Provide the [X, Y] coordinate of the cell's center where the given text is located.  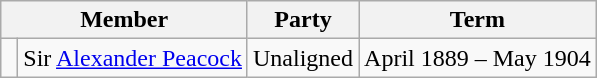
Party [302, 20]
Sir Alexander Peacock [133, 58]
Member [124, 20]
Term [478, 20]
Unaligned [302, 58]
April 1889 – May 1904 [478, 58]
